Identify which cell holds the provided text, then report its [X, Y] central coordinate. 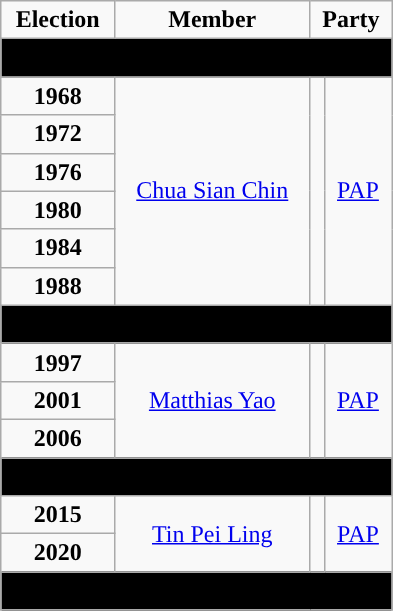
Matthias Yao [212, 400]
1988 [58, 286]
Chua Sian Chin [212, 191]
1997 [58, 362]
Constituency abolished (1991 – 1997) [196, 324]
2001 [58, 400]
1968 [58, 96]
1976 [58, 172]
Formation [196, 58]
Party [351, 20]
2006 [58, 438]
Election [58, 20]
1984 [58, 248]
Member [212, 20]
2020 [58, 553]
1980 [58, 210]
Constituency abolished (2011 – 2015) [196, 477]
Constituency abolished (2025) [196, 591]
1972 [58, 134]
Tin Pei Ling [212, 534]
2015 [58, 515]
